For the text-containing cell, return its midpoint in (X, Y) coordinate format. 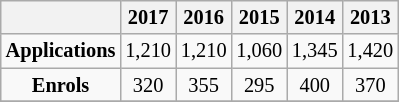
320 (148, 85)
2017 (148, 17)
2014 (315, 17)
355 (204, 85)
1,420 (371, 51)
Applications (61, 51)
2013 (371, 17)
400 (315, 85)
2015 (259, 17)
370 (371, 85)
295 (259, 85)
Enrols (61, 85)
2016 (204, 17)
1,345 (315, 51)
1,060 (259, 51)
